Detect which cell encompasses the target text, then output its [X, Y] center coordinate. 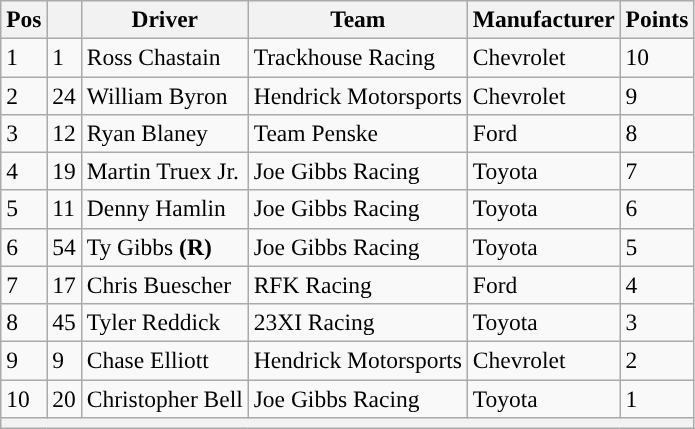
Denny Hamlin [164, 209]
Driver [164, 19]
Manufacturer [544, 19]
Trackhouse Racing [358, 57]
Ryan Blaney [164, 133]
20 [64, 398]
19 [64, 171]
45 [64, 322]
17 [64, 285]
54 [64, 247]
24 [64, 95]
William Byron [164, 95]
Pos [24, 19]
Ty Gibbs (R) [164, 247]
Points [657, 19]
Team Penske [358, 133]
12 [64, 133]
Tyler Reddick [164, 322]
Martin Truex Jr. [164, 171]
RFK Racing [358, 285]
Chase Elliott [164, 360]
23XI Racing [358, 322]
11 [64, 209]
Christopher Bell [164, 398]
Ross Chastain [164, 57]
Chris Buescher [164, 285]
Team [358, 19]
